Identify which cell holds the provided text, then report its [X, Y] central coordinate. 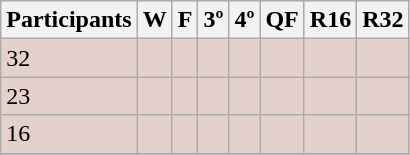
R32 [383, 20]
4º [244, 20]
Participants [69, 20]
32 [69, 58]
W [154, 20]
QF [282, 20]
16 [69, 134]
3º [214, 20]
F [185, 20]
23 [69, 96]
R16 [330, 20]
